From the cell containing the given text, extract its center point as (X, Y) coordinate. 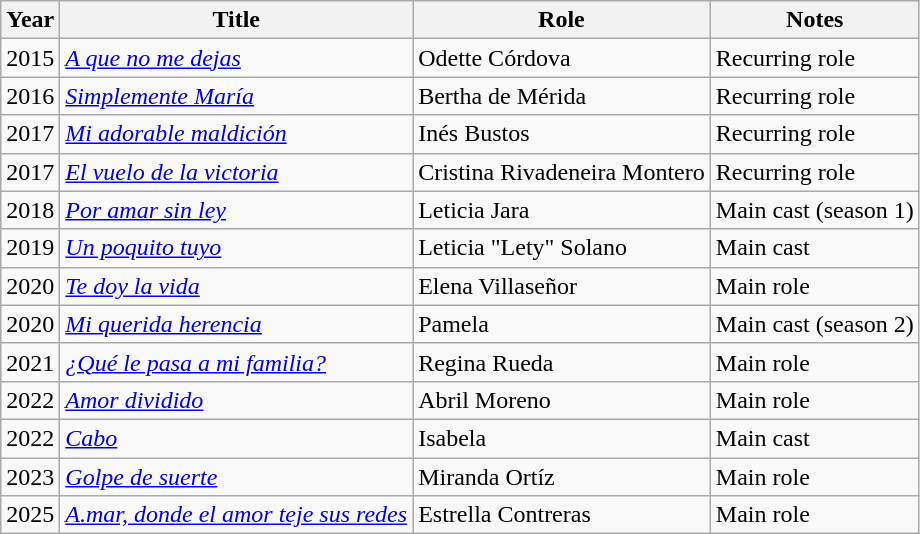
Estrella Contreras (562, 515)
2025 (30, 515)
Miranda Ortíz (562, 477)
Year (30, 20)
A.mar, donde el amor teje sus redes (236, 515)
2023 (30, 477)
Cabo (236, 438)
A que no me dejas (236, 58)
2015 (30, 58)
Cristina Rivadeneira Montero (562, 172)
Simplemente María (236, 96)
Elena Villaseñor (562, 286)
2021 (30, 362)
Title (236, 20)
Te doy la vida (236, 286)
Leticia "Lety" Solano (562, 248)
Por amar sin ley (236, 210)
Amor dividido (236, 400)
El vuelo de la victoria (236, 172)
Main cast (season 2) (814, 324)
Pamela (562, 324)
2016 (30, 96)
Odette Córdova (562, 58)
¿Qué le pasa a mi familia? (236, 362)
Role (562, 20)
2019 (30, 248)
Mi querida herencia (236, 324)
Isabela (562, 438)
Main cast (season 1) (814, 210)
Regina Rueda (562, 362)
Bertha de Mérida (562, 96)
Un poquito tuyo (236, 248)
Mi adorable maldición (236, 134)
Leticia Jara (562, 210)
2018 (30, 210)
Golpe de suerte (236, 477)
Notes (814, 20)
Inés Bustos (562, 134)
Abril Moreno (562, 400)
